From the cell containing the given text, extract its center point as (x, y) coordinate. 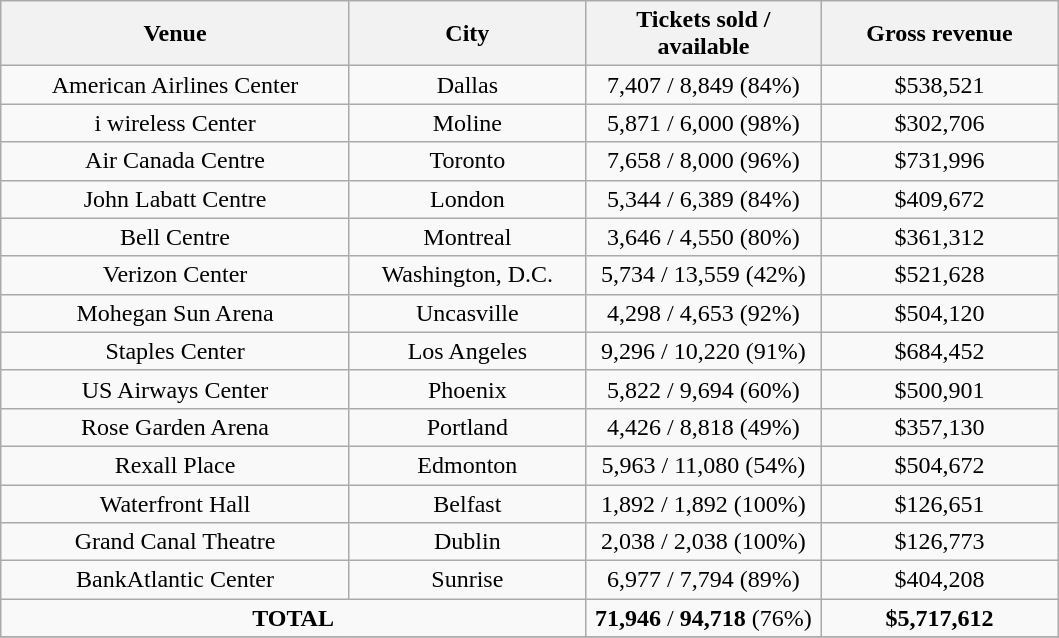
Staples Center (176, 351)
$684,452 (939, 351)
$302,706 (939, 123)
5,822 / 9,694 (60%) (703, 389)
$500,901 (939, 389)
71,946 / 94,718 (76%) (703, 618)
$731,996 (939, 161)
City (467, 34)
Portland (467, 427)
2,038 / 2,038 (100%) (703, 542)
Uncasville (467, 313)
$126,651 (939, 503)
5,963 / 11,080 (54%) (703, 465)
$361,312 (939, 237)
$504,672 (939, 465)
Edmonton (467, 465)
6,977 / 7,794 (89%) (703, 580)
TOTAL (294, 618)
$357,130 (939, 427)
Grand Canal Theatre (176, 542)
Toronto (467, 161)
Dublin (467, 542)
Waterfront Hall (176, 503)
Moline (467, 123)
$5,717,612 (939, 618)
$504,120 (939, 313)
Verizon Center (176, 275)
9,296 / 10,220 (91%) (703, 351)
Tickets sold / available (703, 34)
5,344 / 6,389 (84%) (703, 199)
Mohegan Sun Arena (176, 313)
BankAtlantic Center (176, 580)
US Airways Center (176, 389)
3,646 / 4,550 (80%) (703, 237)
7,407 / 8,849 (84%) (703, 85)
Montreal (467, 237)
5,734 / 13,559 (42%) (703, 275)
$521,628 (939, 275)
5,871 / 6,000 (98%) (703, 123)
$126,773 (939, 542)
Phoenix (467, 389)
i wireless Center (176, 123)
Bell Centre (176, 237)
$409,672 (939, 199)
$404,208 (939, 580)
American Airlines Center (176, 85)
1,892 / 1,892 (100%) (703, 503)
$538,521 (939, 85)
Dallas (467, 85)
Washington, D.C. (467, 275)
Gross revenue (939, 34)
Air Canada Centre (176, 161)
Rose Garden Arena (176, 427)
Sunrise (467, 580)
4,298 / 4,653 (92%) (703, 313)
4,426 / 8,818 (49%) (703, 427)
London (467, 199)
John Labatt Centre (176, 199)
Belfast (467, 503)
Venue (176, 34)
Rexall Place (176, 465)
7,658 / 8,000 (96%) (703, 161)
Los Angeles (467, 351)
